Return the (X, Y) coordinate for the center point of the cell that contains the specified text.  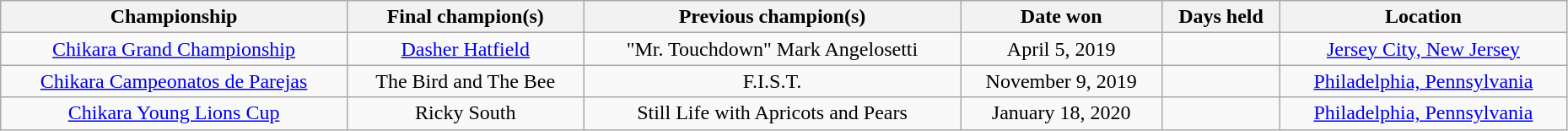
Final champion(s) (466, 17)
Jersey City, New Jersey (1424, 49)
Championship (174, 17)
Chikara Grand Championship (174, 49)
Date won (1061, 17)
Chikara Campeonatos de Parejas (174, 81)
F.I.S.T. (773, 81)
Chikara Young Lions Cup (174, 113)
The Bird and The Bee (466, 81)
Days held (1220, 17)
January 18, 2020 (1061, 113)
"Mr. Touchdown" Mark Angelosetti (773, 49)
Dasher Hatfield (466, 49)
Location (1424, 17)
April 5, 2019 (1061, 49)
Ricky South (466, 113)
November 9, 2019 (1061, 81)
Previous champion(s) (773, 17)
Still Life with Apricots and Pears (773, 113)
